Scan for the cell matching the given text and deliver its [x, y] coordinate at center. 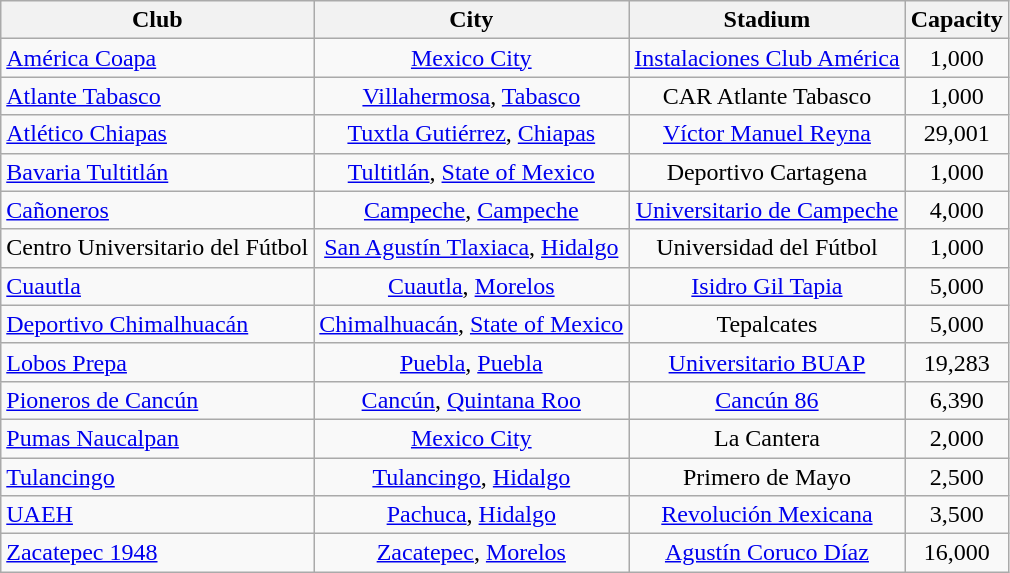
Víctor Manuel Reyna [767, 134]
Universitario de Campeche [767, 210]
Zacatepec 1948 [158, 553]
Club [158, 20]
Tulancingo, Hidalgo [472, 477]
Chimalhuacán, State of Mexico [472, 324]
Pioneros de Cancún [158, 400]
Universitario BUAP [767, 362]
Atlético Chiapas [158, 134]
Revolución Mexicana [767, 515]
2,500 [956, 477]
19,283 [956, 362]
16,000 [956, 553]
San Agustín Tlaxiaca, Hidalgo [472, 248]
Tultitlán, State of Mexico [472, 172]
Pachuca, Hidalgo [472, 515]
Tepalcates [767, 324]
4,000 [956, 210]
Campeche, Campeche [472, 210]
Cuautla, Morelos [472, 286]
UAEH [158, 515]
3,500 [956, 515]
Bavaria Tultitlán [158, 172]
Tuxtla Gutiérrez, Chiapas [472, 134]
6,390 [956, 400]
Isidro Gil Tapia [767, 286]
Stadium [767, 20]
City [472, 20]
Atlante Tabasco [158, 96]
Agustín Coruco Díaz [767, 553]
Villahermosa, Tabasco [472, 96]
Instalaciones Club América [767, 58]
La Cantera [767, 438]
Cañoneros [158, 210]
CAR Atlante Tabasco [767, 96]
Puebla, Puebla [472, 362]
Lobos Prepa [158, 362]
Cancún, Quintana Roo [472, 400]
Centro Universitario del Fútbol [158, 248]
Primero de Mayo [767, 477]
Zacatepec, Morelos [472, 553]
América Coapa [158, 58]
Cuautla [158, 286]
Pumas Naucalpan [158, 438]
Universidad del Fútbol [767, 248]
29,001 [956, 134]
Cancún 86 [767, 400]
Deportivo Cartagena [767, 172]
2,000 [956, 438]
Capacity [956, 20]
Deportivo Chimalhuacán [158, 324]
Tulancingo [158, 477]
